Locate the cell with the specified text and output its [x, y] center coordinate. 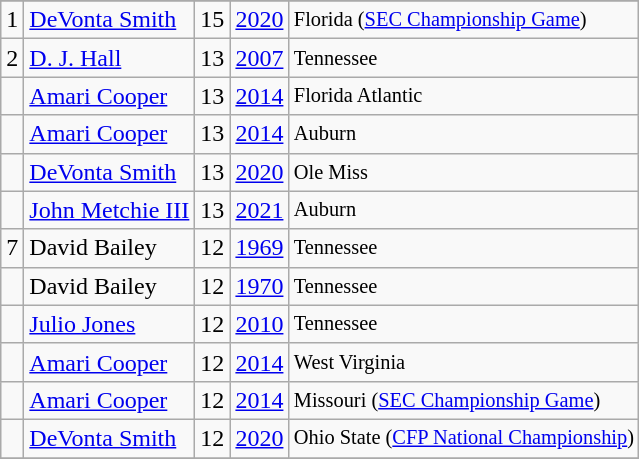
2021 [260, 210]
Florida Atlantic [464, 96]
15 [212, 20]
2010 [260, 324]
2 [12, 58]
Julio Jones [110, 324]
D. J. Hall [110, 58]
West Virginia [464, 362]
Ole Miss [464, 172]
Florida (SEC Championship Game) [464, 20]
1970 [260, 286]
Ohio State (CFP National Championship) [464, 438]
7 [12, 248]
1969 [260, 248]
John Metchie III [110, 210]
2007 [260, 58]
1 [12, 20]
Missouri (SEC Championship Game) [464, 400]
